Locate the cell with the specified text and output its (X, Y) center coordinate. 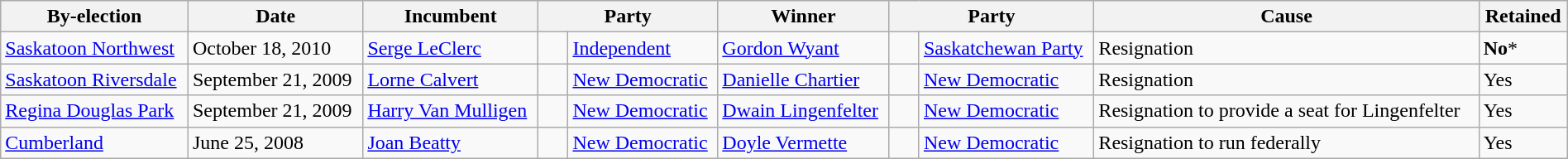
Harry Van Mulligen (451, 111)
June 25, 2008 (275, 142)
Saskatchewan Party (1006, 48)
Resignation to provide a seat for Lingenfelter (1287, 111)
Joan Beatty (451, 142)
Resignation to run federally (1287, 142)
Regina Douglas Park (94, 111)
Gordon Wyant (804, 48)
Saskatoon Northwest (94, 48)
Dwain Lingenfelter (804, 111)
Doyle Vermette (804, 142)
Serge LeClerc (451, 48)
Retained (1523, 17)
No* (1523, 48)
Cause (1287, 17)
Cumberland (94, 142)
Date (275, 17)
Saskatoon Riversdale (94, 79)
By-election (94, 17)
Independent (643, 48)
Lorne Calvert (451, 79)
Incumbent (451, 17)
Winner (804, 17)
October 18, 2010 (275, 48)
Danielle Chartier (804, 79)
